Locate the cell with the specified text and output its (x, y) center coordinate. 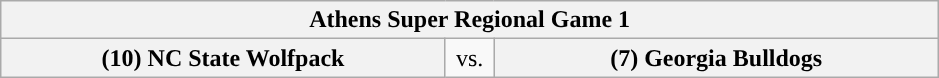
vs. (470, 58)
(10) NC State Wolfpack (224, 58)
Athens Super Regional Game 1 (470, 20)
(7) Georgia Bulldogs (716, 58)
